Locate the cell with the specified text and output its (x, y) center coordinate. 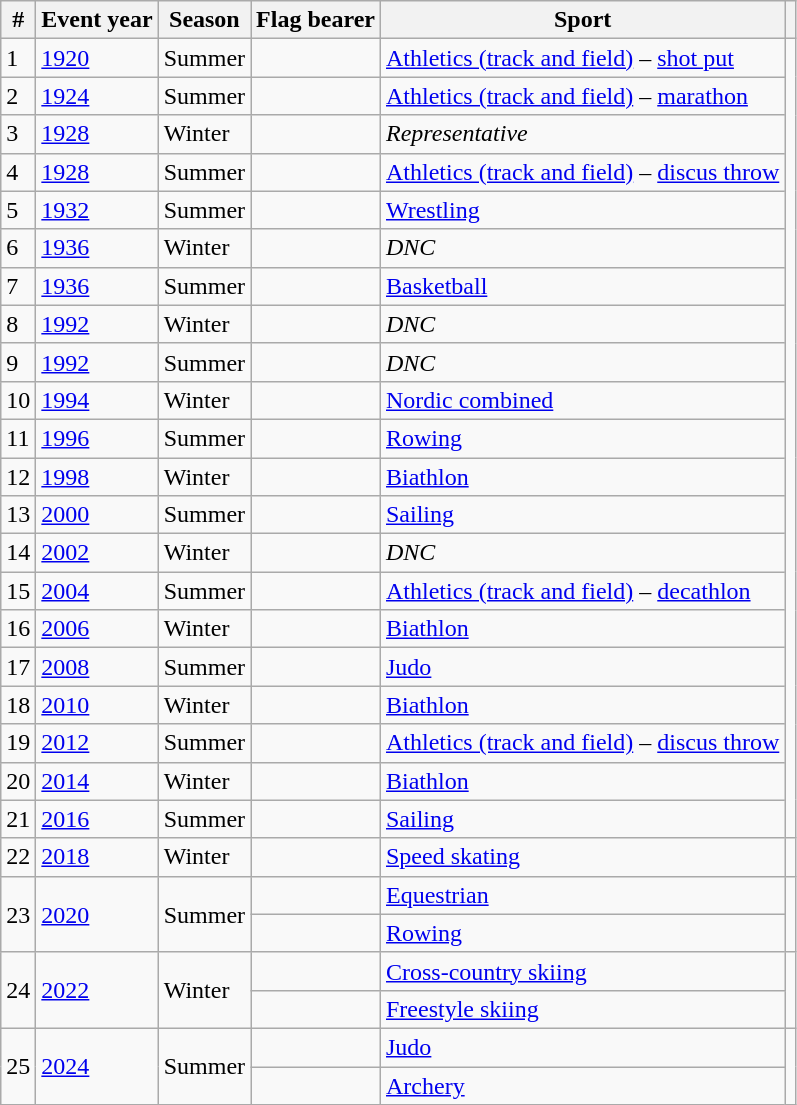
Basketball (582, 286)
10 (18, 400)
Archery (582, 1085)
8 (18, 324)
2010 (97, 705)
15 (18, 591)
2008 (97, 667)
7 (18, 286)
2 (18, 96)
# (18, 20)
2006 (97, 629)
2018 (97, 857)
Nordic combined (582, 400)
Wrestling (582, 210)
13 (18, 515)
1994 (97, 400)
4 (18, 172)
25 (18, 1066)
Speed skating (582, 857)
6 (18, 248)
1924 (97, 96)
5 (18, 210)
19 (18, 743)
2024 (97, 1066)
16 (18, 629)
1920 (97, 58)
2020 (97, 914)
1998 (97, 477)
22 (18, 857)
2012 (97, 743)
Event year (97, 20)
23 (18, 914)
14 (18, 553)
3 (18, 134)
1932 (97, 210)
Athletics (track and field) – shot put (582, 58)
1996 (97, 438)
18 (18, 705)
21 (18, 819)
2014 (97, 781)
2000 (97, 515)
2004 (97, 591)
Equestrian (582, 895)
12 (18, 477)
Athletics (track and field) – marathon (582, 96)
Athletics (track and field) – decathlon (582, 591)
24 (18, 990)
17 (18, 667)
2022 (97, 990)
9 (18, 362)
Sport (582, 20)
Representative (582, 134)
1 (18, 58)
11 (18, 438)
Season (204, 20)
Flag bearer (316, 20)
Cross-country skiing (582, 971)
2016 (97, 819)
20 (18, 781)
Freestyle skiing (582, 1009)
2002 (97, 553)
